Provide the [X, Y] coordinate of the cell's center where the given text is located.  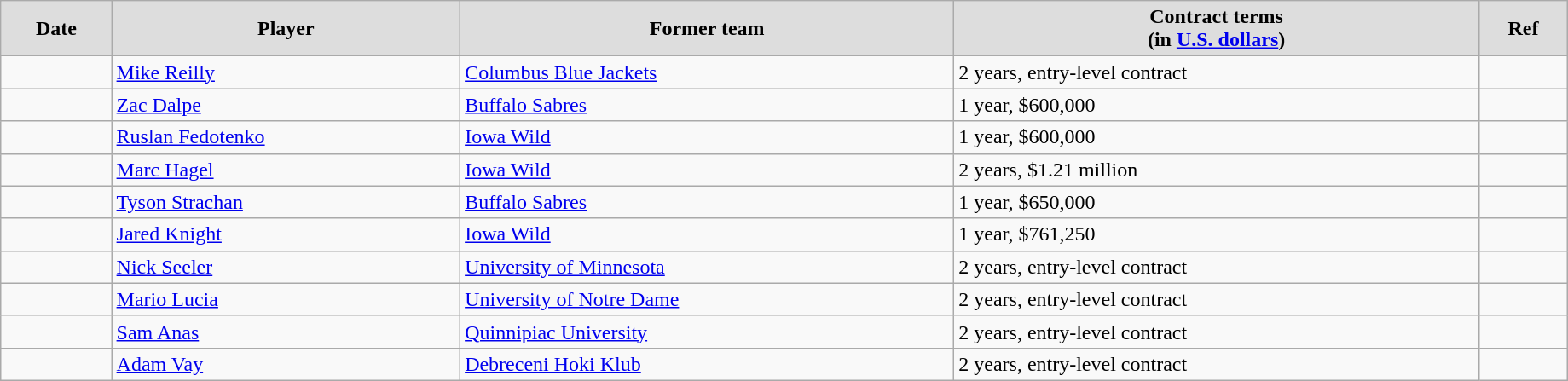
Jared Knight [286, 234]
University of Minnesota [708, 267]
Tyson Strachan [286, 202]
1 year, $761,250 [1217, 234]
Sam Anas [286, 332]
Columbus Blue Jackets [708, 72]
Contract terms(in U.S. dollars) [1217, 29]
University of Notre Dame [708, 299]
Mario Lucia [286, 299]
Date [56, 29]
Mike Reilly [286, 72]
Former team [708, 29]
Marc Hagel [286, 170]
2 years, $1.21 million [1217, 170]
Nick Seeler [286, 267]
Debreceni Hoki Klub [708, 364]
Quinnipiac University [708, 332]
Player [286, 29]
Ruslan Fedotenko [286, 137]
Adam Vay [286, 364]
1 year, $650,000 [1217, 202]
Zac Dalpe [286, 105]
Ref [1523, 29]
